Extract the [X, Y] coordinate from the center of the cell holding the provided text.  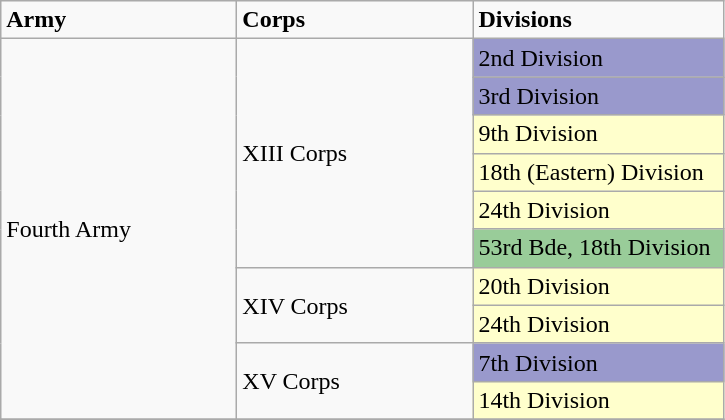
Army [119, 20]
3rd Division [598, 96]
Divisions [598, 20]
Fourth Army [119, 230]
9th Division [598, 134]
XIII Corps [355, 153]
7th Division [598, 362]
18th (Eastern) Division [598, 172]
53rd Bde, 18th Division [598, 248]
20th Division [598, 286]
XIV Corps [355, 305]
14th Division [598, 400]
Corps [355, 20]
XV Corps [355, 381]
2nd Division [598, 58]
